Return [X, Y] of the center of cell containing provided text 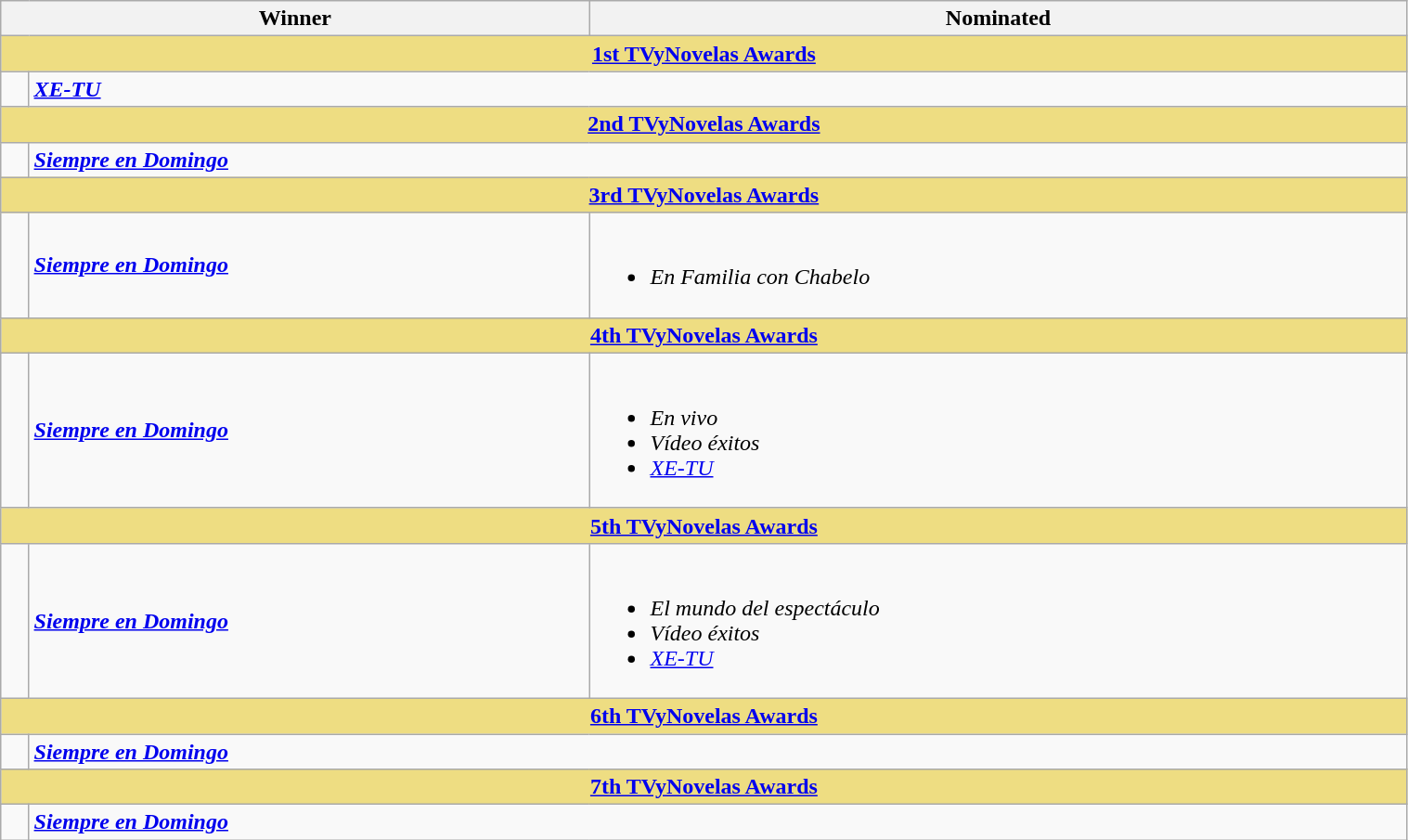
2nd TVyNovelas Awards [704, 124]
3rd TVyNovelas Awards [704, 195]
6th TVyNovelas Awards [704, 716]
El mundo del espectáculoVídeo éxitosXE-TU [999, 620]
5th TVyNovelas Awards [704, 525]
7th TVyNovelas Awards [704, 787]
En Familia con Chabelo [999, 265]
XE-TU [718, 89]
Nominated [999, 19]
En vivoVídeo éxitosXE-TU [999, 431]
4th TVyNovelas Awards [704, 335]
1st TVyNovelas Awards [704, 54]
Winner [295, 19]
